Output the (x, y) coordinate of the center of the cell containing the given text.  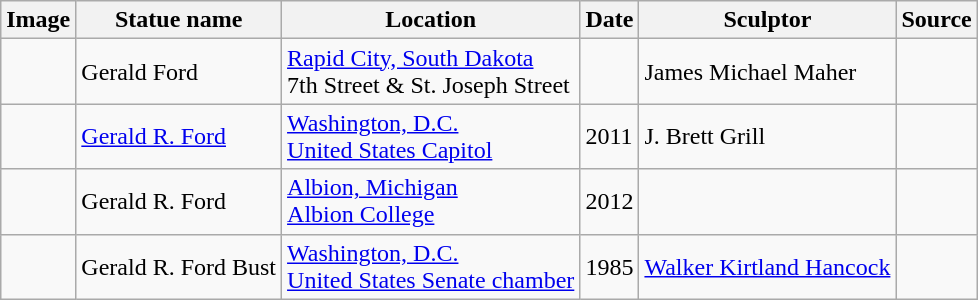
Albion, MichiganAlbion College (431, 202)
1985 (610, 266)
Washington, D.C.United States Capitol (431, 136)
Gerald R. Ford Bust (179, 266)
Rapid City, South Dakota7th Street & St. Joseph Street (431, 72)
Location (431, 20)
2011 (610, 136)
Sculptor (768, 20)
Washington, D.C.United States Senate chamber (431, 266)
Date (610, 20)
Source (936, 20)
Statue name (179, 20)
2012 (610, 202)
James Michael Maher (768, 72)
J. Brett Grill (768, 136)
Image (38, 20)
Walker Kirtland Hancock (768, 266)
Gerald Ford (179, 72)
